Scan for the cell matching the given text and deliver its (x, y) coordinate at center. 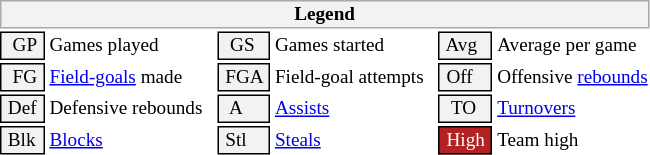
Assists (354, 108)
Blk (22, 140)
FGA (244, 77)
Offensive rebounds (573, 77)
Field-goal attempts (354, 77)
High (466, 140)
Legend (324, 14)
Team high (573, 140)
Def (22, 108)
A (244, 108)
GS (244, 46)
Defensive rebounds (131, 108)
Off (466, 77)
Games started (354, 46)
GP (22, 46)
Average per game (573, 46)
Games played (131, 46)
FG (22, 77)
Steals (354, 140)
Stl (244, 140)
Field-goals made (131, 77)
Avg (466, 46)
TO (466, 108)
Blocks (131, 140)
Turnovers (573, 108)
